From the cell containing the given text, extract its center point as [x, y] coordinate. 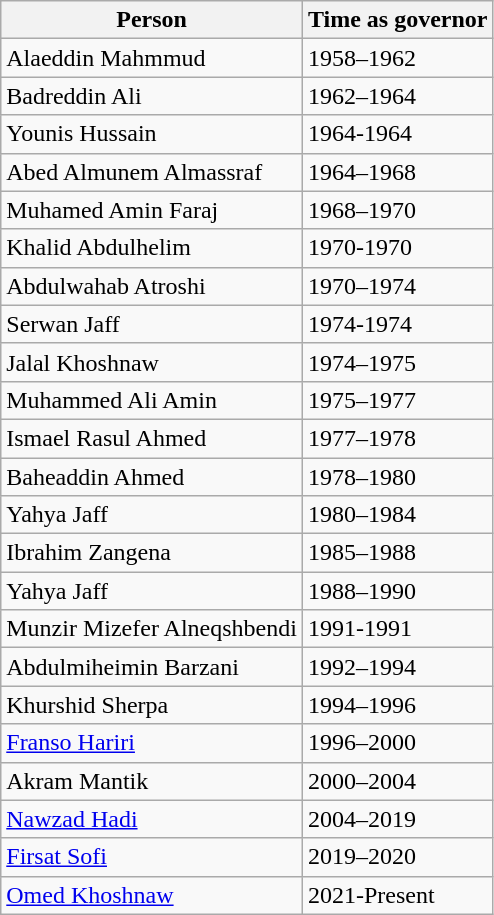
1996–2000 [398, 743]
2004–2019 [398, 819]
Abed Almunem Almassraf [152, 172]
Abdulwahab Atroshi [152, 286]
1970–1974 [398, 286]
2019–2020 [398, 857]
1970-1970 [398, 248]
2000–2004 [398, 781]
Khalid Abdulhelim [152, 248]
1978–1980 [398, 477]
2021-Present [398, 895]
1958–1962 [398, 58]
Ibrahim Zangena [152, 553]
Serwan Jaff [152, 324]
Franso Hariri [152, 743]
1968–1970 [398, 210]
Akram Mantik [152, 781]
1994–1996 [398, 705]
1977–1978 [398, 438]
Firsat Sofi [152, 857]
1964-1964 [398, 134]
Younis Hussain [152, 134]
1985–1988 [398, 553]
1974-1974 [398, 324]
1992–1994 [398, 667]
Muhamed Amin Faraj [152, 210]
Muhammed Ali Amin [152, 400]
Omed Khoshnaw [152, 895]
Badreddin Ali [152, 96]
1964–1968 [398, 172]
1980–1984 [398, 515]
Nawzad Hadi [152, 819]
1991-1991 [398, 629]
1988–1990 [398, 591]
1962–1964 [398, 96]
Baheaddin Ahmed [152, 477]
1975–1977 [398, 400]
Person [152, 20]
Abdulmiheimin Barzani [152, 667]
1974–1975 [398, 362]
Ismael Rasul Ahmed [152, 438]
Alaeddin Mahmmud [152, 58]
Khurshid Sherpa [152, 705]
Munzir Mizefer Alneqshbendi [152, 629]
Jalal Khoshnaw [152, 362]
Time as governor [398, 20]
